From the cell containing the given text, extract its center point as [x, y] coordinate. 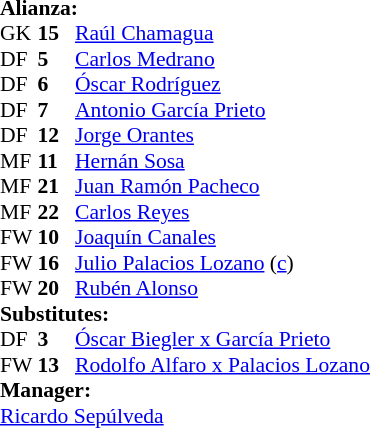
22 [57, 212]
Manager: [185, 391]
5 [57, 59]
Raúl Chamagua [222, 33]
20 [57, 289]
21 [57, 187]
3 [57, 339]
15 [57, 33]
Hernán Sosa [222, 161]
Julio Palacios Lozano (c) [222, 263]
7 [57, 110]
Substitutes: [185, 314]
Antonio García Prieto [222, 110]
Óscar Biegler x García Prieto [222, 339]
Rodolfo Alfaro x Palacios Lozano [222, 365]
13 [57, 365]
Carlos Reyes [222, 212]
Juan Ramón Pacheco [222, 187]
Carlos Medrano [222, 59]
Rubén Alonso [222, 289]
Óscar Rodríguez [222, 85]
6 [57, 85]
GK [19, 33]
11 [57, 161]
12 [57, 135]
10 [57, 237]
16 [57, 263]
Jorge Orantes [222, 135]
Joaquín Canales [222, 237]
